Locate the cell with the specified text and output its (X, Y) center coordinate. 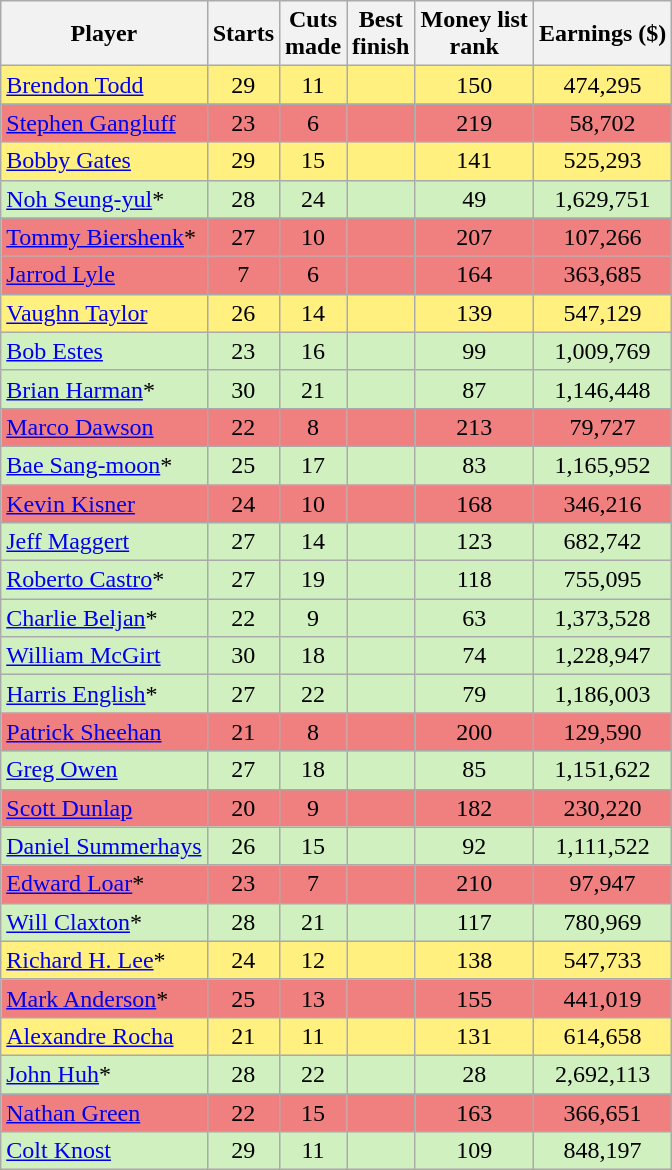
Scott Dunlap (104, 808)
Nathan Green (104, 1113)
1,373,528 (602, 618)
William McGirt (104, 656)
Alexandre Rocha (104, 1036)
63 (474, 618)
Greg Owen (104, 770)
213 (474, 427)
219 (474, 123)
Edward Loar* (104, 884)
Earnings ($) (602, 34)
19 (314, 580)
79 (474, 694)
Mark Anderson* (104, 998)
109 (474, 1151)
Richard H. Lee* (104, 960)
20 (243, 808)
16 (314, 351)
131 (474, 1036)
13 (314, 998)
Vaughn Taylor (104, 313)
Brendon Todd (104, 85)
1,165,952 (602, 465)
79,727 (602, 427)
Bobby Gates (104, 161)
Bestfinish (381, 34)
92 (474, 846)
Brian Harman* (104, 389)
87 (474, 389)
1,228,947 (602, 656)
74 (474, 656)
Tommy Biershenk* (104, 237)
755,095 (602, 580)
138 (474, 960)
97,947 (602, 884)
1,186,003 (602, 694)
17 (314, 465)
155 (474, 998)
Starts (243, 34)
Kevin Kisner (104, 503)
182 (474, 808)
780,969 (602, 922)
682,742 (602, 542)
117 (474, 922)
547,129 (602, 313)
Jeff Maggert (104, 542)
Colt Knost (104, 1151)
1,111,522 (602, 846)
141 (474, 161)
Charlie Beljan* (104, 618)
139 (474, 313)
168 (474, 503)
1,009,769 (602, 351)
83 (474, 465)
1,151,622 (602, 770)
Cutsmade (314, 34)
346,216 (602, 503)
58,702 (602, 123)
614,658 (602, 1036)
Roberto Castro* (104, 580)
107,266 (602, 237)
85 (474, 770)
210 (474, 884)
49 (474, 199)
118 (474, 580)
230,220 (602, 808)
150 (474, 85)
Bob Estes (104, 351)
129,590 (602, 732)
Money listrank (474, 34)
525,293 (602, 161)
1,146,448 (602, 389)
123 (474, 542)
Marco Dawson (104, 427)
547,733 (602, 960)
Player (104, 34)
Will Claxton* (104, 922)
John Huh* (104, 1074)
207 (474, 237)
366,651 (602, 1113)
Stephen Gangluff (104, 123)
Jarrod Lyle (104, 275)
Bae Sang-moon* (104, 465)
163 (474, 1113)
164 (474, 275)
200 (474, 732)
99 (474, 351)
Harris English* (104, 694)
Daniel Summerhays (104, 846)
Noh Seung-yul* (104, 199)
474,295 (602, 85)
1,629,751 (602, 199)
Patrick Sheehan (104, 732)
2,692,113 (602, 1074)
12 (314, 960)
441,019 (602, 998)
848,197 (602, 1151)
363,685 (602, 275)
